Capture the cell that displays the provided text and extract its (X, Y) central coordinate. 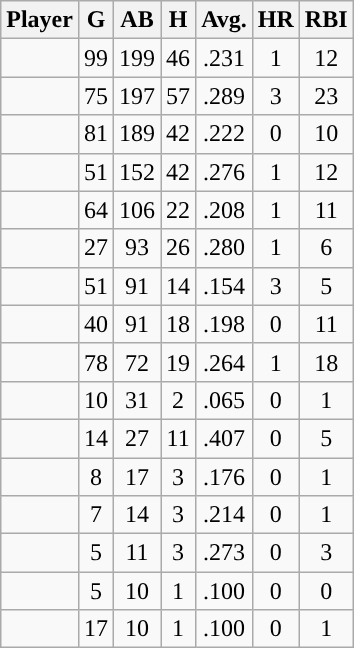
93 (138, 248)
.231 (224, 58)
.280 (224, 248)
40 (96, 324)
.176 (224, 477)
.208 (224, 210)
26 (178, 248)
G (96, 20)
.198 (224, 324)
.154 (224, 286)
75 (96, 96)
.407 (224, 438)
31 (138, 400)
57 (178, 96)
189 (138, 134)
106 (138, 210)
.289 (224, 96)
Player (40, 20)
AB (138, 20)
6 (326, 248)
.276 (224, 172)
.214 (224, 515)
199 (138, 58)
RBI (326, 20)
Avg. (224, 20)
81 (96, 134)
8 (96, 477)
197 (138, 96)
152 (138, 172)
.264 (224, 362)
78 (96, 362)
99 (96, 58)
.222 (224, 134)
HR (276, 20)
72 (138, 362)
46 (178, 58)
2 (178, 400)
23 (326, 96)
H (178, 20)
.065 (224, 400)
19 (178, 362)
.273 (224, 553)
22 (178, 210)
7 (96, 515)
64 (96, 210)
